Return the [x, y] coordinate for the center point of the cell that contains the specified text.  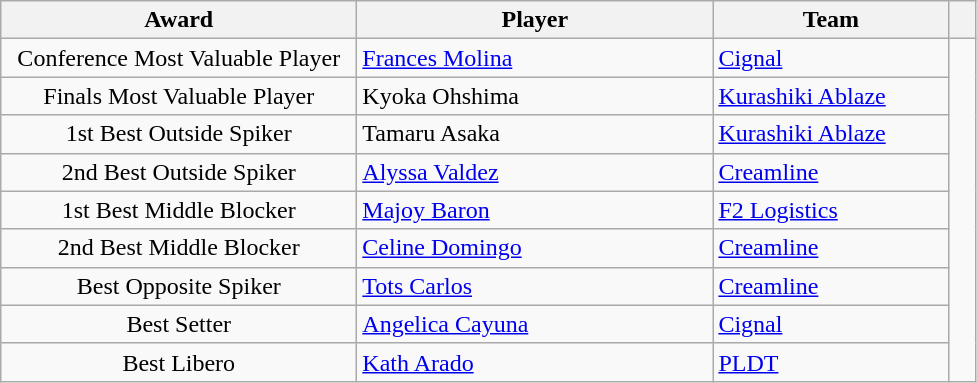
Majoy Baron [535, 210]
2nd Best Outside Spiker [179, 172]
Award [179, 20]
Finals Most Valuable Player [179, 96]
Best Opposite Spiker [179, 286]
Celine Domingo [535, 248]
1st Best Outside Spiker [179, 134]
Best Setter [179, 324]
Frances Molina [535, 58]
Angelica Cayuna [535, 324]
Conference Most Valuable Player [179, 58]
Tots Carlos [535, 286]
Kath Arado [535, 362]
Tamaru Asaka [535, 134]
1st Best Middle Blocker [179, 210]
F2 Logistics [831, 210]
2nd Best Middle Blocker [179, 248]
Kyoka Ohshima [535, 96]
PLDT [831, 362]
Team [831, 20]
Best Libero [179, 362]
Player [535, 20]
Alyssa Valdez [535, 172]
